Locate the cell with the specified text and output its (X, Y) center coordinate. 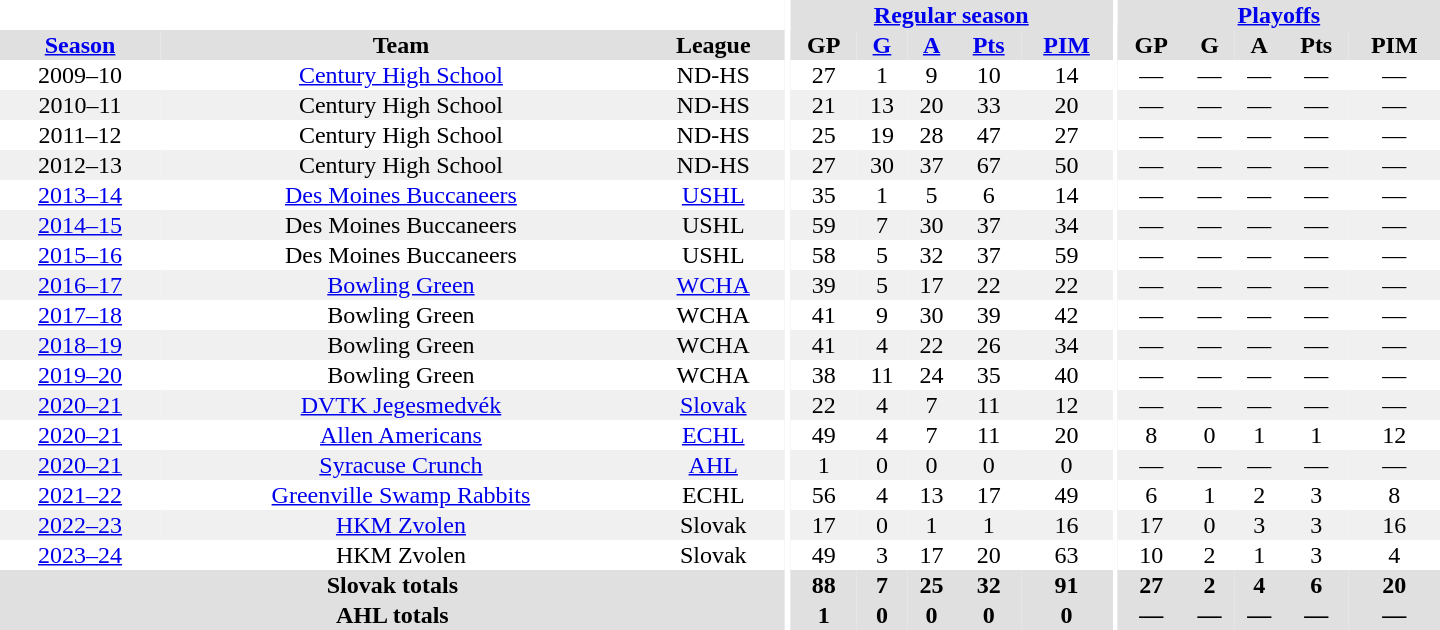
63 (1066, 555)
2018–19 (80, 345)
Regular season (951, 15)
Allen Americans (401, 435)
2010–11 (80, 105)
2019–20 (80, 375)
2023–24 (80, 555)
42 (1066, 315)
2021–22 (80, 495)
26 (988, 345)
47 (988, 135)
2016–17 (80, 285)
2012–13 (80, 165)
2013–14 (80, 195)
88 (824, 585)
33 (988, 105)
56 (824, 495)
AHL (714, 465)
Playoffs (1279, 15)
Season (80, 45)
2022–23 (80, 525)
21 (824, 105)
19 (882, 135)
DVTK Jegesmedvék (401, 405)
2014–15 (80, 225)
League (714, 45)
67 (988, 165)
91 (1066, 585)
38 (824, 375)
Slovak totals (392, 585)
2009–10 (80, 75)
2017–18 (80, 315)
Greenville Swamp Rabbits (401, 495)
AHL totals (392, 615)
2011–12 (80, 135)
Syracuse Crunch (401, 465)
24 (932, 375)
40 (1066, 375)
58 (824, 255)
Team (401, 45)
50 (1066, 165)
2015–16 (80, 255)
28 (932, 135)
